Extract the [X, Y] coordinate from the center of the cell holding the provided text.  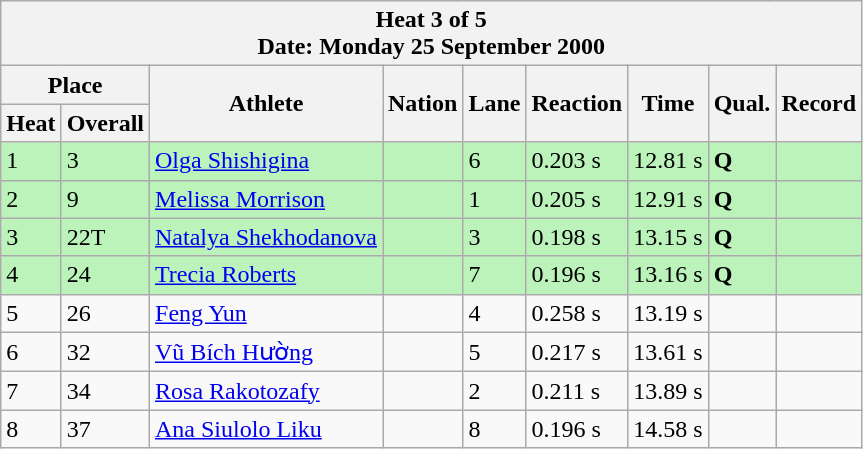
13.19 s [668, 313]
0.198 s [577, 237]
12.81 s [668, 161]
Place [76, 85]
26 [105, 313]
Ana Siulolo Liku [266, 429]
22T [105, 237]
0.258 s [577, 313]
Reaction [577, 104]
9 [105, 199]
Melissa Morrison [266, 199]
Qual. [742, 104]
13.15 s [668, 237]
Heat 3 of 5 Date: Monday 25 September 2000 [432, 34]
Heat [31, 123]
Feng Yun [266, 313]
Nation [422, 104]
0.203 s [577, 161]
0.211 s [577, 391]
Time [668, 104]
13.16 s [668, 275]
13.89 s [668, 391]
0.205 s [577, 199]
Record [819, 104]
14.58 s [668, 429]
Olga Shishigina [266, 161]
Athlete [266, 104]
32 [105, 352]
13.61 s [668, 352]
Vũ Bích Hường [266, 352]
37 [105, 429]
12.91 s [668, 199]
Trecia Roberts [266, 275]
24 [105, 275]
0.217 s [577, 352]
Rosa Rakotozafy [266, 391]
Natalya Shekhodanova [266, 237]
Overall [105, 123]
Lane [494, 104]
34 [105, 391]
